Identify which cell holds the provided text, then report its (x, y) central coordinate. 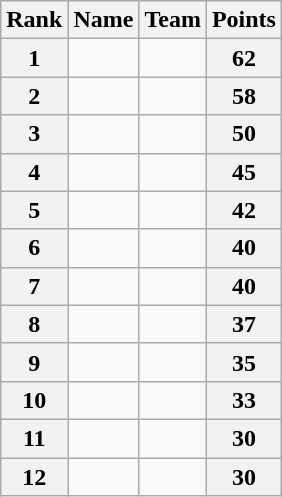
Rank (34, 20)
37 (244, 324)
8 (34, 324)
62 (244, 58)
45 (244, 172)
2 (34, 96)
42 (244, 210)
9 (34, 362)
58 (244, 96)
7 (34, 286)
4 (34, 172)
12 (34, 477)
33 (244, 400)
1 (34, 58)
11 (34, 438)
10 (34, 400)
Name (104, 20)
6 (34, 248)
35 (244, 362)
Team (173, 20)
50 (244, 134)
Points (244, 20)
5 (34, 210)
3 (34, 134)
